Scan for the cell matching the given text and deliver its [x, y] coordinate at center. 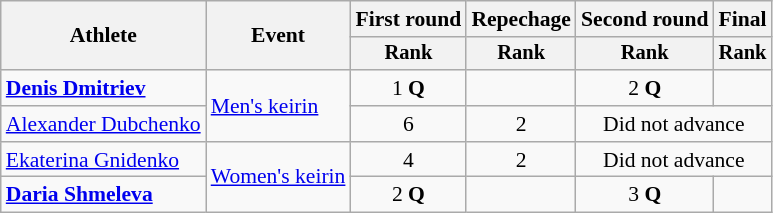
3 Q [645, 195]
First round [408, 19]
Men's keirin [278, 106]
Alexander Dubchenko [104, 124]
1 Q [408, 88]
Athlete [104, 36]
Final [742, 19]
Women's keirin [278, 178]
Event [278, 36]
4 [408, 160]
Denis Dmitriev [104, 88]
6 [408, 124]
Ekaterina Gnidenko [104, 160]
Daria Shmeleva [104, 195]
Repechage [521, 19]
Second round [645, 19]
